Scan for the cell matching the given text and deliver its [X, Y] coordinate at center. 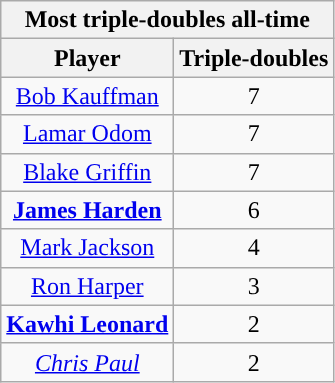
6 [254, 210]
Player [88, 58]
Triple-doubles [254, 58]
Blake Griffin [88, 172]
4 [254, 248]
Bob Kauffman [88, 96]
Most triple-doubles all-time [168, 20]
Lamar Odom [88, 134]
Chris Paul [88, 362]
James Harden [88, 210]
Ron Harper [88, 286]
Kawhi Leonard [88, 324]
Mark Jackson [88, 248]
3 [254, 286]
